Search for the cell housing the specified text and yield its (x, y) center coordinate. 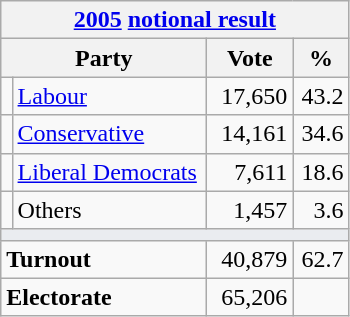
Others (110, 210)
Conservative (110, 134)
43.2 (321, 96)
1,457 (250, 210)
18.6 (321, 172)
Liberal Democrats (110, 172)
7,611 (250, 172)
3.6 (321, 210)
65,206 (250, 297)
Turnout (104, 259)
62.7 (321, 259)
14,161 (250, 134)
34.6 (321, 134)
40,879 (250, 259)
2005 notional result (175, 20)
Party (104, 58)
Electorate (104, 297)
Vote (250, 58)
% (321, 58)
Labour (110, 96)
17,650 (250, 96)
